Extract the (X, Y) coordinate from the center of the cell holding the provided text.  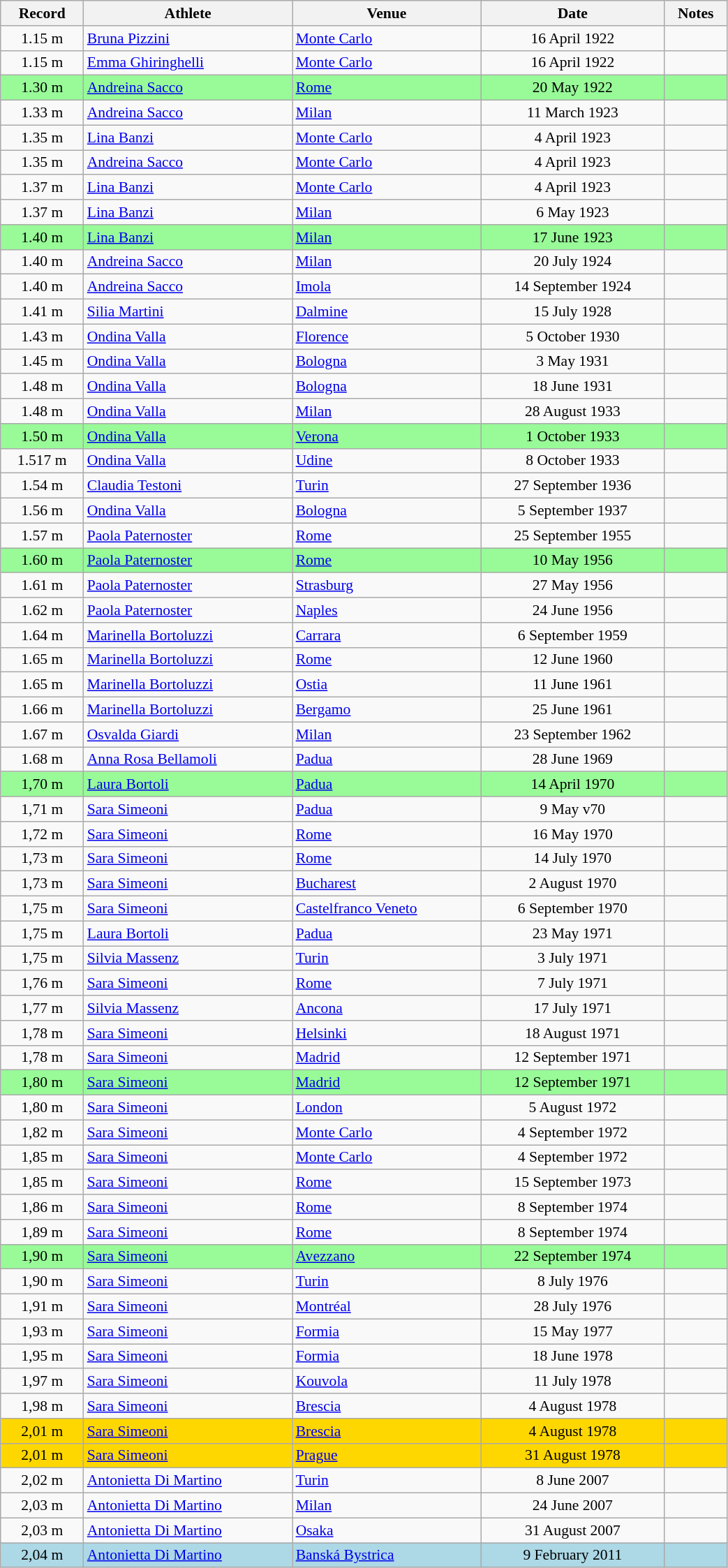
Claudia Testoni (188, 486)
12 June 1960 (572, 660)
25 September 1955 (572, 535)
1,70 m (42, 785)
6 September 1970 (572, 909)
18 August 1971 (572, 1033)
1.50 m (42, 436)
Silia Martini (188, 312)
1,89 m (42, 1232)
1,76 m (42, 984)
Florence (387, 336)
1.54 m (42, 486)
Naples (387, 610)
2,04 m (42, 1555)
25 June 1961 (572, 710)
1,98 m (42, 1406)
Avezzano (387, 1257)
Osaka (387, 1530)
Athlete (188, 13)
1.43 m (42, 336)
1.62 m (42, 610)
31 August 1978 (572, 1456)
28 June 1969 (572, 760)
6 May 1923 (572, 212)
1.68 m (42, 760)
11 June 1961 (572, 685)
1.61 m (42, 586)
8 June 2007 (572, 1481)
8 October 1933 (572, 461)
Emma Ghiringhelli (188, 63)
1.67 m (42, 734)
Banská Bystrica (387, 1555)
1,91 m (42, 1307)
6 September 1959 (572, 635)
1,97 m (42, 1382)
Venue (387, 13)
2 August 1970 (572, 884)
Record (42, 13)
1.56 m (42, 511)
Helsinki (387, 1033)
1,86 m (42, 1207)
14 April 1970 (572, 785)
8 July 1976 (572, 1282)
5 October 1930 (572, 336)
28 July 1976 (572, 1307)
1.64 m (42, 635)
7 July 1971 (572, 984)
Anna Rosa Bellamoli (188, 760)
1,77 m (42, 1008)
15 May 1977 (572, 1331)
Carrara (387, 635)
18 June 1931 (572, 387)
Prague (387, 1456)
1.33 m (42, 113)
18 June 1978 (572, 1356)
10 May 1956 (572, 561)
16 May 1970 (572, 834)
9 May v70 (572, 809)
23 May 1971 (572, 933)
20 May 1922 (572, 88)
11 July 1978 (572, 1382)
Udine (387, 461)
1.60 m (42, 561)
Ostia (387, 685)
Montréal (387, 1307)
Bruna Pizzini (188, 38)
Notes (695, 13)
Osvalda Giardi (188, 734)
24 June 2007 (572, 1506)
5 August 1972 (572, 1108)
1,95 m (42, 1356)
1,82 m (42, 1132)
22 September 1974 (572, 1257)
1,72 m (42, 834)
28 August 1933 (572, 411)
3 July 1971 (572, 959)
27 September 1936 (572, 486)
11 March 1923 (572, 113)
2,02 m (42, 1481)
5 September 1937 (572, 511)
17 June 1923 (572, 237)
Strasburg (387, 586)
23 September 1962 (572, 734)
15 September 1973 (572, 1183)
Kouvola (387, 1382)
24 June 1956 (572, 610)
Verona (387, 436)
Ancona (387, 1008)
1.66 m (42, 710)
1 October 1933 (572, 436)
Imola (387, 287)
1,71 m (42, 809)
1.57 m (42, 535)
3 May 1931 (572, 362)
Bergamo (387, 710)
London (387, 1108)
1,93 m (42, 1331)
1.30 m (42, 88)
17 July 1971 (572, 1008)
1.45 m (42, 362)
1.41 m (42, 312)
9 February 2011 (572, 1555)
15 July 1928 (572, 312)
27 May 1956 (572, 586)
14 September 1924 (572, 287)
Date (572, 13)
Bucharest (387, 884)
14 July 1970 (572, 859)
20 July 1924 (572, 262)
1.517 m (42, 461)
31 August 2007 (572, 1530)
Dalmine (387, 312)
Castelfranco Veneto (387, 909)
